Pinpoint the cell where the given text exists, returning its (x, y) midpoint coordinate. 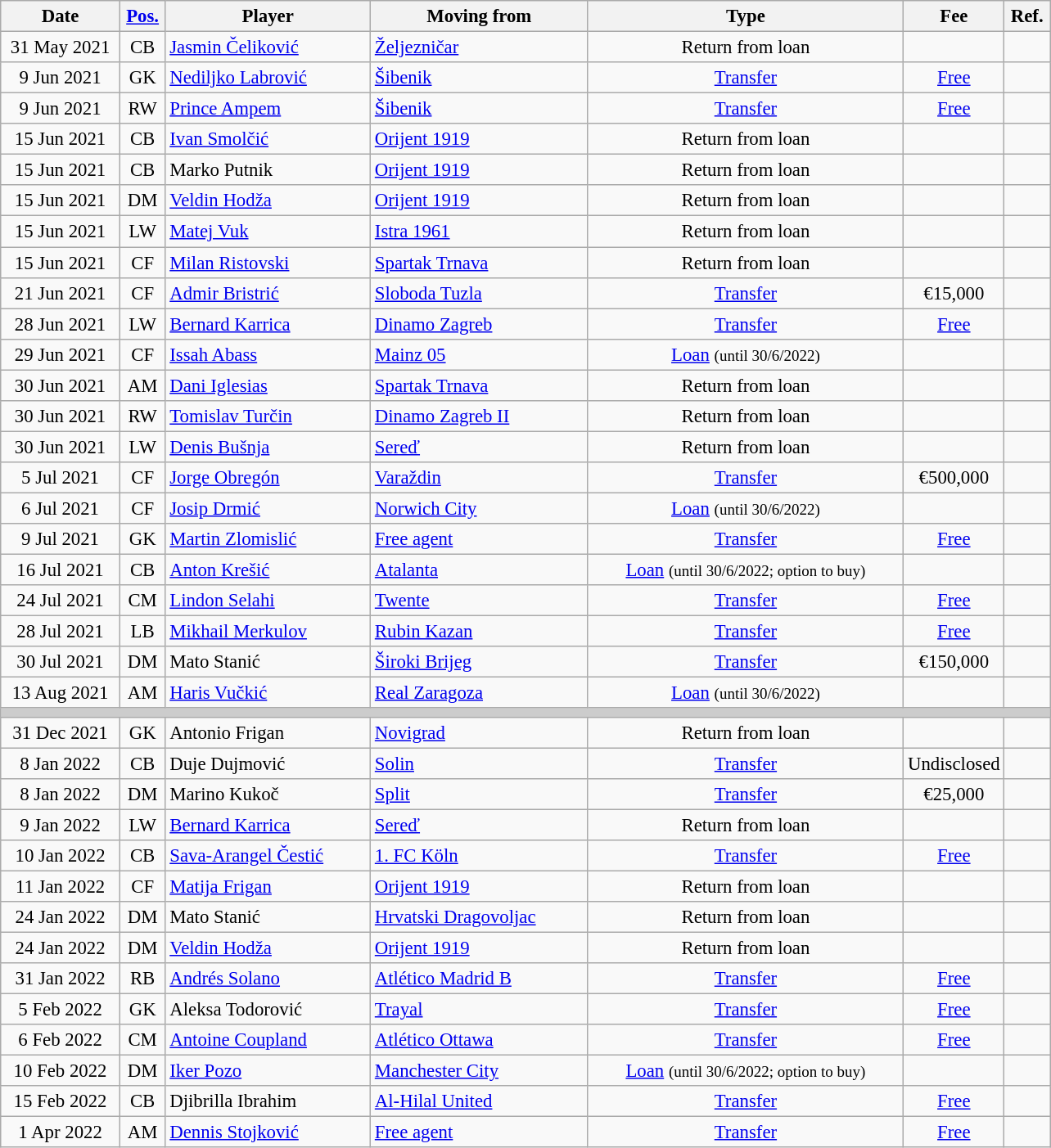
Istra 1961 (480, 232)
Pos. (142, 16)
Rubin Kazan (480, 632)
28 Jul 2021 (61, 632)
21 Jun 2021 (61, 293)
Denis Bušnja (268, 447)
Tomislav Turčin (268, 416)
28 Jun 2021 (61, 324)
Andrés Solano (268, 979)
Josip Drmić (268, 508)
1 Apr 2022 (61, 1132)
Solin (480, 763)
6 Jul 2021 (61, 508)
Trayal (480, 1010)
Aleksa Todorović (268, 1010)
Varaždin (480, 478)
9 Jul 2021 (61, 539)
15 Feb 2022 (61, 1101)
LB (142, 632)
Haris Vučkić (268, 693)
Type (746, 16)
Atalanta (480, 570)
€150,000 (954, 662)
Dinamo Zagreb (480, 324)
Nediljko Labrović (268, 78)
Al-Hilal United (480, 1101)
Admir Bristrić (268, 293)
10 Feb 2022 (61, 1071)
Split (480, 794)
Hrvatski Dragovoljac (480, 917)
16 Jul 2021 (61, 570)
Sava-Arangel Čestić (268, 856)
Moving from (480, 16)
Dennis Stojković (268, 1132)
Date (61, 16)
Marko Putnik (268, 170)
Norwich City (480, 508)
Prince Ampem (268, 109)
Novigrad (480, 732)
30 Jul 2021 (61, 662)
Jorge Obregón (268, 478)
9 Jan 2022 (61, 825)
€25,000 (954, 794)
Marino Kukoč (268, 794)
Anton Krešić (268, 570)
Real Zaragoza (480, 693)
Martin Zlomislić (268, 539)
Milan Ristovski (268, 263)
Sloboda Tuzla (480, 293)
Atlético Ottawa (480, 1040)
Djibrilla Ibrahim (268, 1101)
Twente (480, 601)
RB (142, 979)
Undisclosed (954, 763)
Lindon Selahi (268, 601)
Ivan Smolčić (268, 139)
Atlético Madrid B (480, 979)
5 Feb 2022 (61, 1010)
€15,000 (954, 293)
13 Aug 2021 (61, 693)
10 Jan 2022 (61, 856)
Mikhail Merkulov (268, 632)
6 Feb 2022 (61, 1040)
Player (268, 16)
Duje Dujmović (268, 763)
Mainz 05 (480, 354)
Željezničar (480, 47)
Matej Vuk (268, 232)
Matija Frigan (268, 886)
Fee (954, 16)
Issah Abass (268, 354)
Dinamo Zagreb II (480, 416)
29 Jun 2021 (61, 354)
Široki Brijeg (480, 662)
Ref. (1027, 16)
Dani Iglesias (268, 385)
Antonio Frigan (268, 732)
Manchester City (480, 1071)
31 Jan 2022 (61, 979)
1. FC Köln (480, 856)
31 May 2021 (61, 47)
Jasmin Čeliković (268, 47)
5 Jul 2021 (61, 478)
31 Dec 2021 (61, 732)
11 Jan 2022 (61, 886)
€500,000 (954, 478)
24 Jul 2021 (61, 601)
Iker Pozo (268, 1071)
Antoine Coupland (268, 1040)
